Identify which cell holds the provided text, then report its (x, y) central coordinate. 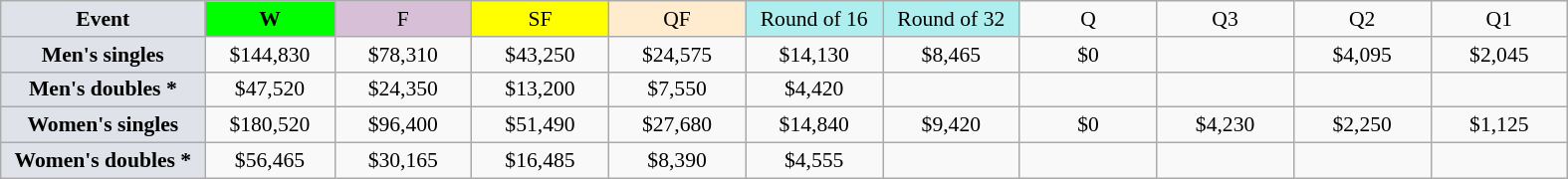
$27,680 (677, 125)
$4,095 (1362, 55)
Q1 (1499, 19)
Women's doubles * (104, 161)
QF (677, 19)
Men's singles (104, 55)
$4,555 (814, 161)
$96,400 (403, 125)
$56,465 (270, 161)
$14,840 (814, 125)
$2,250 (1362, 125)
Men's doubles * (104, 89)
$47,520 (270, 89)
F (403, 19)
$1,125 (1499, 125)
$43,250 (541, 55)
$14,130 (814, 55)
Q3 (1226, 19)
$24,350 (403, 89)
Women's singles (104, 125)
$30,165 (403, 161)
$9,420 (951, 125)
$8,465 (951, 55)
$4,420 (814, 89)
Round of 32 (951, 19)
$4,230 (1226, 125)
W (270, 19)
$144,830 (270, 55)
$78,310 (403, 55)
$8,390 (677, 161)
$7,550 (677, 89)
$2,045 (1499, 55)
$180,520 (270, 125)
Q2 (1362, 19)
$13,200 (541, 89)
Event (104, 19)
Round of 16 (814, 19)
$24,575 (677, 55)
$16,485 (541, 161)
SF (541, 19)
Q (1088, 19)
$51,490 (541, 125)
